Detect which cell encompasses the target text, then output its [X, Y] center coordinate. 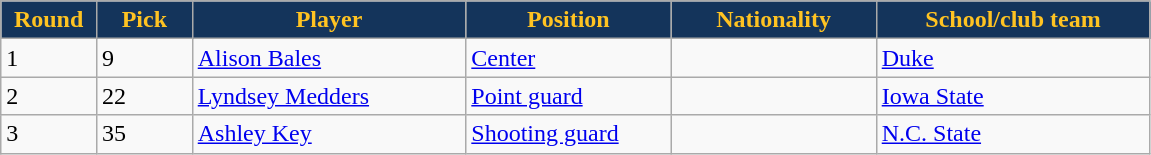
Position [568, 20]
Point guard [568, 96]
Round [49, 20]
Nationality [774, 20]
Iowa State [1013, 96]
3 [49, 134]
2 [49, 96]
9 [144, 58]
School/club team [1013, 20]
Duke [1013, 58]
Ashley Key [329, 134]
22 [144, 96]
1 [49, 58]
35 [144, 134]
Shooting guard [568, 134]
Lyndsey Medders [329, 96]
Pick [144, 20]
Center [568, 58]
Alison Bales [329, 58]
Player [329, 20]
N.C. State [1013, 134]
